Return (x, y) of the center of cell containing provided text 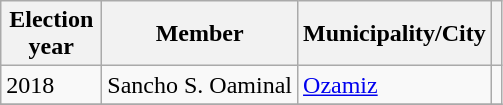
2018 (52, 85)
Municipality/City (395, 34)
Sancho S. Oaminal (200, 85)
Electionyear (52, 34)
Ozamiz (395, 85)
Member (200, 34)
